Detect which cell encompasses the target text, then output its (X, Y) center coordinate. 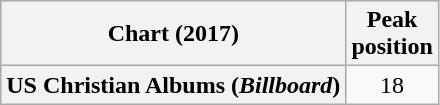
Chart (2017) (174, 34)
Peakposition (392, 34)
18 (392, 85)
US Christian Albums (Billboard) (174, 85)
